Determine the (x, y) coordinate at the center of the cell enclosing the given text.  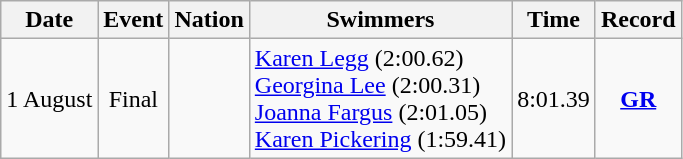
Swimmers (380, 20)
Nation (209, 20)
Event (134, 20)
GR (638, 98)
Karen Legg (2:00.62)Georgina Lee (2:00.31)Joanna Fargus (2:01.05)Karen Pickering (1:59.41) (380, 98)
8:01.39 (554, 98)
Final (134, 98)
Time (554, 20)
Date (50, 20)
1 August (50, 98)
Record (638, 20)
